For the text-containing cell, return its midpoint in (X, Y) coordinate format. 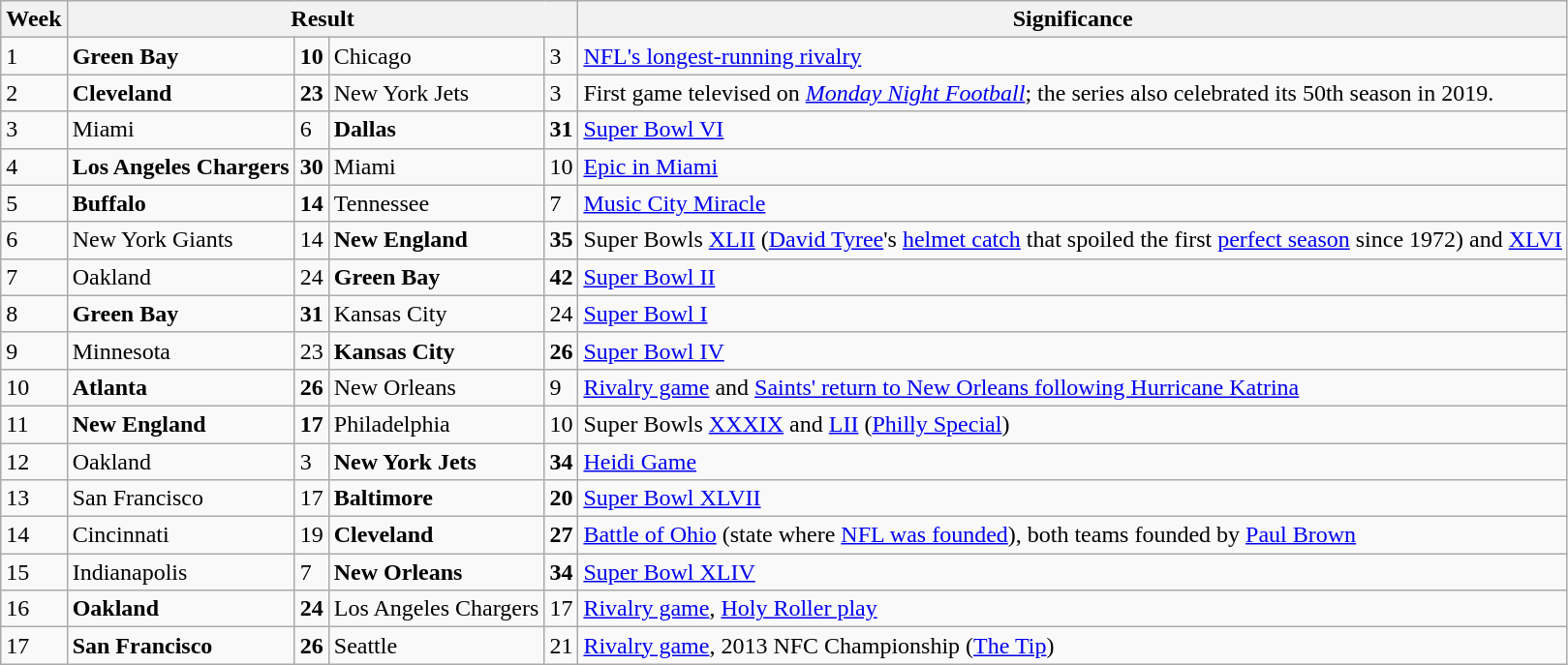
Cincinnati (180, 535)
12 (34, 462)
Significance (1073, 19)
15 (34, 572)
35 (562, 240)
11 (34, 424)
Super Bowl I (1073, 314)
Philadelphia (436, 424)
Minnesota (180, 350)
Music City Miracle (1073, 203)
NFL's longest-running rivalry (1073, 56)
Super Bowl XLVII (1073, 499)
Super Bowls XXXIX and LII (Philly Special) (1073, 424)
Indianapolis (180, 572)
27 (562, 535)
1 (34, 56)
Week (34, 19)
30 (312, 166)
19 (312, 535)
Result (323, 19)
Battle of Ohio (state where NFL was founded), both teams founded by Paul Brown (1073, 535)
Super Bowl XLIV (1073, 572)
16 (34, 609)
Epic in Miami (1073, 166)
Super Bowl VI (1073, 130)
42 (562, 277)
13 (34, 499)
Super Bowl IV (1073, 350)
2 (34, 93)
Rivalry game, Holy Roller play (1073, 609)
Tennessee (436, 203)
21 (562, 646)
Rivalry game, 2013 NFC Championship (The Tip) (1073, 646)
Super Bowls XLII (David Tyree's helmet catch that spoiled the first perfect season since 1972) and XLVI (1073, 240)
Heidi Game (1073, 462)
Super Bowl II (1073, 277)
5 (34, 203)
Buffalo (180, 203)
8 (34, 314)
20 (562, 499)
4 (34, 166)
First game televised on Monday Night Football; the series also celebrated its 50th season in 2019. (1073, 93)
Dallas (436, 130)
Atlanta (180, 387)
Baltimore (436, 499)
Chicago (436, 56)
Rivalry game and Saints' return to New Orleans following Hurricane Katrina (1073, 387)
New York Giants (180, 240)
Seattle (436, 646)
